Pinpoint the cell where the given text exists, returning its [x, y] midpoint coordinate. 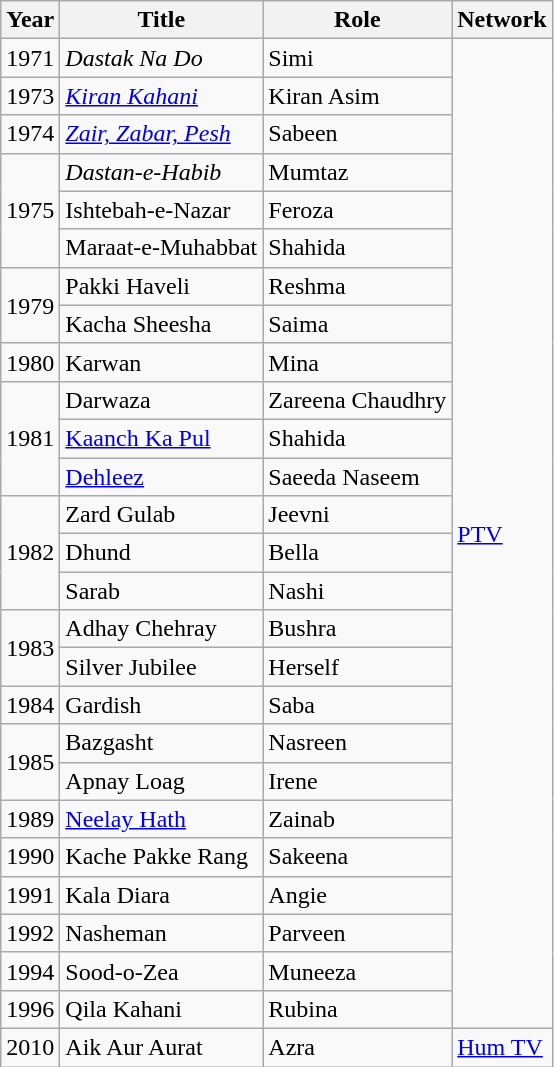
Network [502, 20]
1992 [30, 933]
Kaanch Ka Pul [162, 438]
Bella [358, 553]
Kacha Sheesha [162, 324]
Muneeza [358, 971]
Zair, Zabar, Pesh [162, 134]
Kiran Asim [358, 96]
Dastan-e-Habib [162, 172]
1996 [30, 1009]
Darwaza [162, 400]
Pakki Haveli [162, 286]
Zareena Chaudhry [358, 400]
1974 [30, 134]
Nasheman [162, 933]
1973 [30, 96]
Qila Kahani [162, 1009]
Bushra [358, 629]
Sood-o-Zea [162, 971]
Saima [358, 324]
Maraat-e-Muhabbat [162, 248]
Rubina [358, 1009]
Jeevni [358, 515]
Reshma [358, 286]
1981 [30, 438]
1985 [30, 762]
Title [162, 20]
Nashi [358, 591]
1980 [30, 362]
1984 [30, 705]
1971 [30, 58]
Kala Diara [162, 895]
Zainab [358, 819]
Sabeen [358, 134]
Sakeena [358, 857]
Bazgasht [162, 743]
2010 [30, 1047]
Parveen [358, 933]
Saeeda Naseem [358, 477]
Aik Aur Aurat [162, 1047]
Role [358, 20]
Irene [358, 781]
Angie [358, 895]
1989 [30, 819]
Year [30, 20]
Kache Pakke Rang [162, 857]
PTV [502, 534]
Dhund [162, 553]
Neelay Hath [162, 819]
Zard Gulab [162, 515]
Adhay Chehray [162, 629]
Mumtaz [358, 172]
1994 [30, 971]
Saba [358, 705]
Herself [358, 667]
1982 [30, 553]
1983 [30, 648]
Ishtebah-e-Nazar [162, 210]
Silver Jubilee [162, 667]
Dehleez [162, 477]
Simi [358, 58]
1990 [30, 857]
Feroza [358, 210]
Kiran Kahani [162, 96]
Nasreen [358, 743]
Apnay Loag [162, 781]
Azra [358, 1047]
1975 [30, 210]
Sarab [162, 591]
Dastak Na Do [162, 58]
1979 [30, 305]
Mina [358, 362]
1991 [30, 895]
Karwan [162, 362]
Hum TV [502, 1047]
Gardish [162, 705]
